Pinpoint the cell where the given text exists, returning its (x, y) midpoint coordinate. 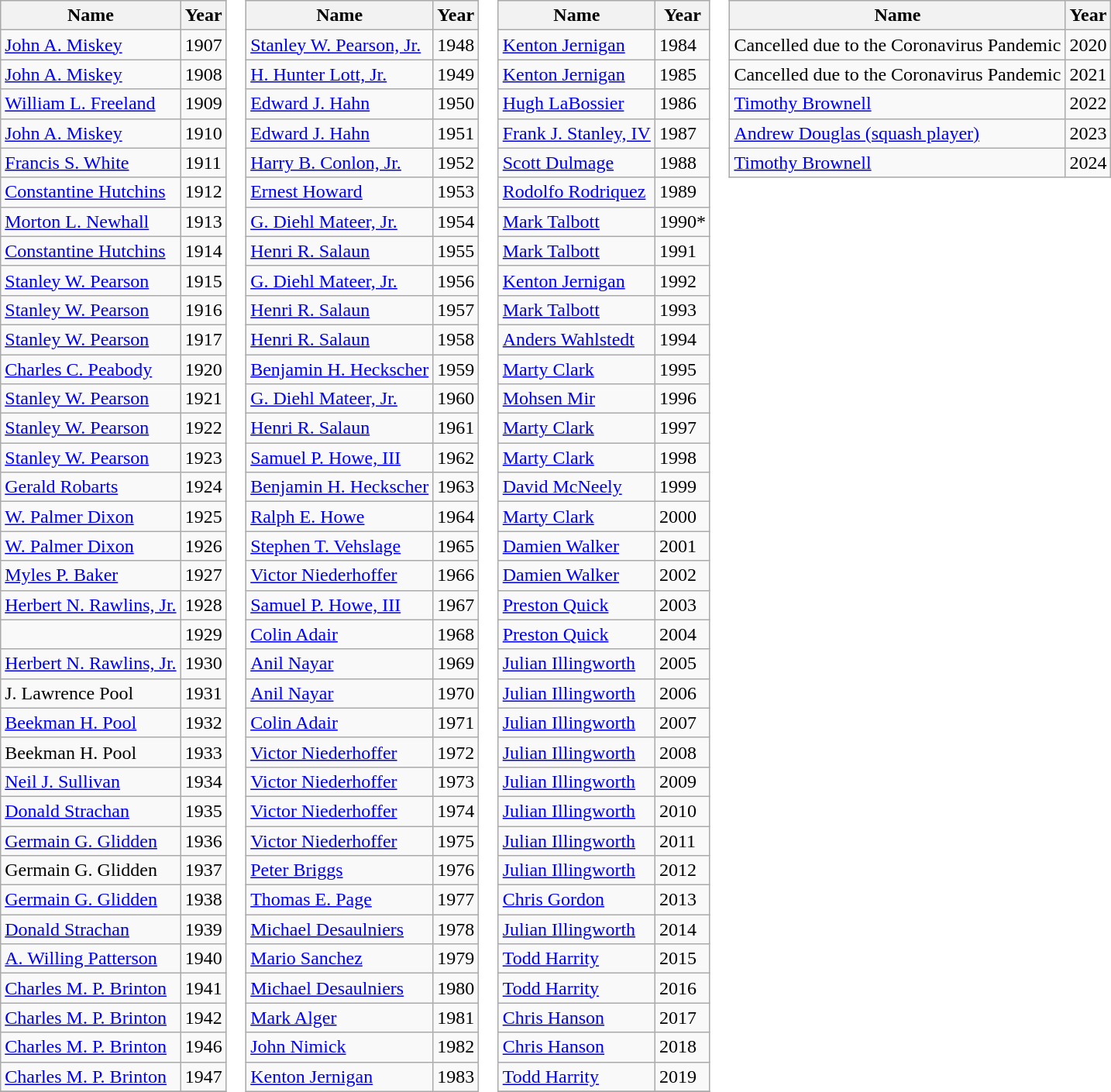
David McNeely (576, 487)
1992 (682, 280)
1913 (203, 221)
1936 (203, 840)
1934 (203, 781)
1957 (456, 310)
Ernest Howard (339, 192)
1952 (456, 163)
1959 (456, 369)
1960 (456, 399)
1910 (203, 133)
Andrew Douglas (squash player) (897, 133)
1981 (456, 1018)
1965 (456, 546)
2015 (682, 959)
Anders Wahlstedt (576, 339)
1921 (203, 399)
H. Hunter Lott, Jr. (339, 74)
1973 (456, 781)
1938 (203, 900)
1979 (456, 959)
1939 (203, 929)
Frank J. Stanley, IV (576, 133)
2016 (682, 988)
Stanley W. Pearson, Jr. (339, 45)
2012 (682, 871)
2006 (682, 693)
1985 (682, 74)
1958 (456, 339)
J. Lawrence Pool (91, 693)
1924 (203, 487)
1989 (682, 192)
2005 (682, 664)
1961 (456, 428)
1993 (682, 310)
Ralph E. Howe (339, 517)
1968 (456, 634)
1974 (456, 811)
1950 (456, 104)
Mark Alger (339, 1018)
2014 (682, 929)
1937 (203, 871)
1967 (456, 605)
1927 (203, 575)
1925 (203, 517)
1988 (682, 163)
2013 (682, 900)
1963 (456, 487)
1964 (456, 517)
1909 (203, 104)
2022 (1088, 104)
1922 (203, 428)
1997 (682, 428)
1912 (203, 192)
2017 (682, 1018)
1956 (456, 280)
Thomas E. Page (339, 900)
1940 (203, 959)
John Nimick (339, 1047)
1908 (203, 74)
2003 (682, 605)
1917 (203, 339)
2010 (682, 811)
1978 (456, 929)
2020 (1088, 45)
Scott Dulmage (576, 163)
1916 (203, 310)
1911 (203, 163)
Mohsen Mir (576, 399)
1935 (203, 811)
Mario Sanchez (339, 959)
1915 (203, 280)
1996 (682, 399)
1975 (456, 840)
1932 (203, 723)
2024 (1088, 163)
1966 (456, 575)
Francis S. White (91, 163)
2004 (682, 634)
2001 (682, 546)
Harry B. Conlon, Jr. (339, 163)
1984 (682, 45)
1998 (682, 458)
1990* (682, 221)
1920 (203, 369)
1933 (203, 752)
Stephen T. Vehslage (339, 546)
1923 (203, 458)
1907 (203, 45)
Peter Briggs (339, 871)
Charles C. Peabody (91, 369)
1987 (682, 133)
1928 (203, 605)
1931 (203, 693)
1955 (456, 251)
1969 (456, 664)
2009 (682, 781)
2018 (682, 1047)
1929 (203, 634)
A. Willing Patterson (91, 959)
1977 (456, 900)
1926 (203, 546)
2023 (1088, 133)
2008 (682, 752)
1971 (456, 723)
1951 (456, 133)
1995 (682, 369)
Myles P. Baker (91, 575)
William L. Freeland (91, 104)
1994 (682, 339)
Chris Gordon (576, 900)
1948 (456, 45)
2000 (682, 517)
2021 (1088, 74)
2007 (682, 723)
1946 (203, 1047)
Hugh LaBossier (576, 104)
1954 (456, 221)
1914 (203, 251)
1991 (682, 251)
1947 (203, 1077)
2019 (682, 1077)
1970 (456, 693)
1962 (456, 458)
1976 (456, 871)
1972 (456, 752)
1930 (203, 664)
1980 (456, 988)
2011 (682, 840)
1982 (456, 1047)
1999 (682, 487)
1949 (456, 74)
1942 (203, 1018)
1986 (682, 104)
Morton L. Newhall (91, 221)
1941 (203, 988)
Rodolfo Rodriquez (576, 192)
Gerald Robarts (91, 487)
1953 (456, 192)
Neil J. Sullivan (91, 781)
1983 (456, 1077)
2002 (682, 575)
